Find where the given text appears and provide that cell's center as [x, y] coordinate. 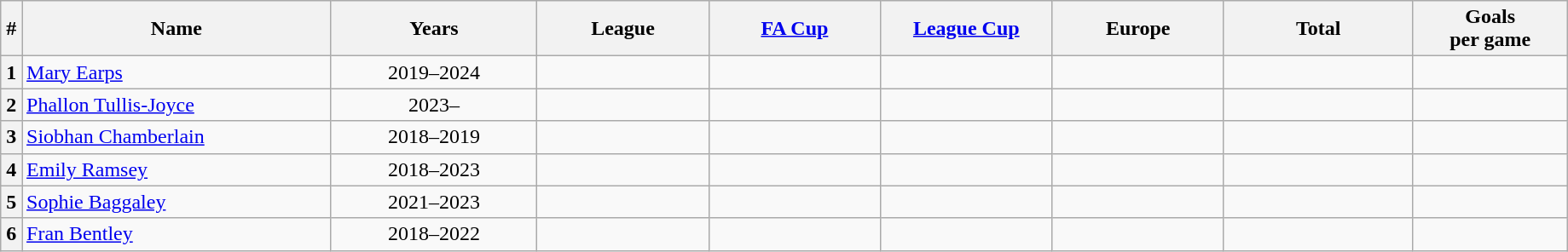
2023– [434, 105]
# [12, 29]
Europe [1137, 29]
Mary Earps [177, 72]
6 [12, 234]
2018–2023 [434, 169]
1 [12, 72]
Name [177, 29]
Goalsper game [1490, 29]
Sophie Baggaley [177, 202]
2 [12, 105]
Years [434, 29]
League Cup [967, 29]
2021–2023 [434, 202]
Emily Ramsey [177, 169]
Phallon Tullis-Joyce [177, 105]
2018–2022 [434, 234]
League [622, 29]
3 [12, 137]
4 [12, 169]
2019–2024 [434, 72]
FA Cup [795, 29]
2018–2019 [434, 137]
Total [1318, 29]
Fran Bentley [177, 234]
Siobhan Chamberlain [177, 137]
5 [12, 202]
